Find where the given text appears and provide that cell's center as [X, Y] coordinate. 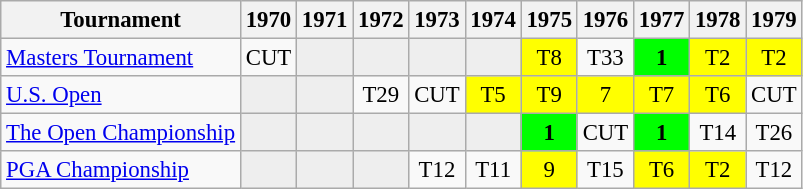
1976 [605, 20]
7 [605, 95]
1972 [381, 20]
T33 [605, 58]
T9 [549, 95]
1971 [325, 20]
U.S. Open [121, 95]
1973 [437, 20]
T8 [549, 58]
T26 [774, 133]
T5 [493, 95]
1975 [549, 20]
1979 [774, 20]
1977 [661, 20]
T29 [381, 95]
T14 [718, 133]
T15 [605, 170]
9 [549, 170]
1970 [268, 20]
T7 [661, 95]
1978 [718, 20]
Tournament [121, 20]
T11 [493, 170]
Masters Tournament [121, 58]
PGA Championship [121, 170]
The Open Championship [121, 133]
1974 [493, 20]
